From the cell containing the given text, extract its center point as (x, y) coordinate. 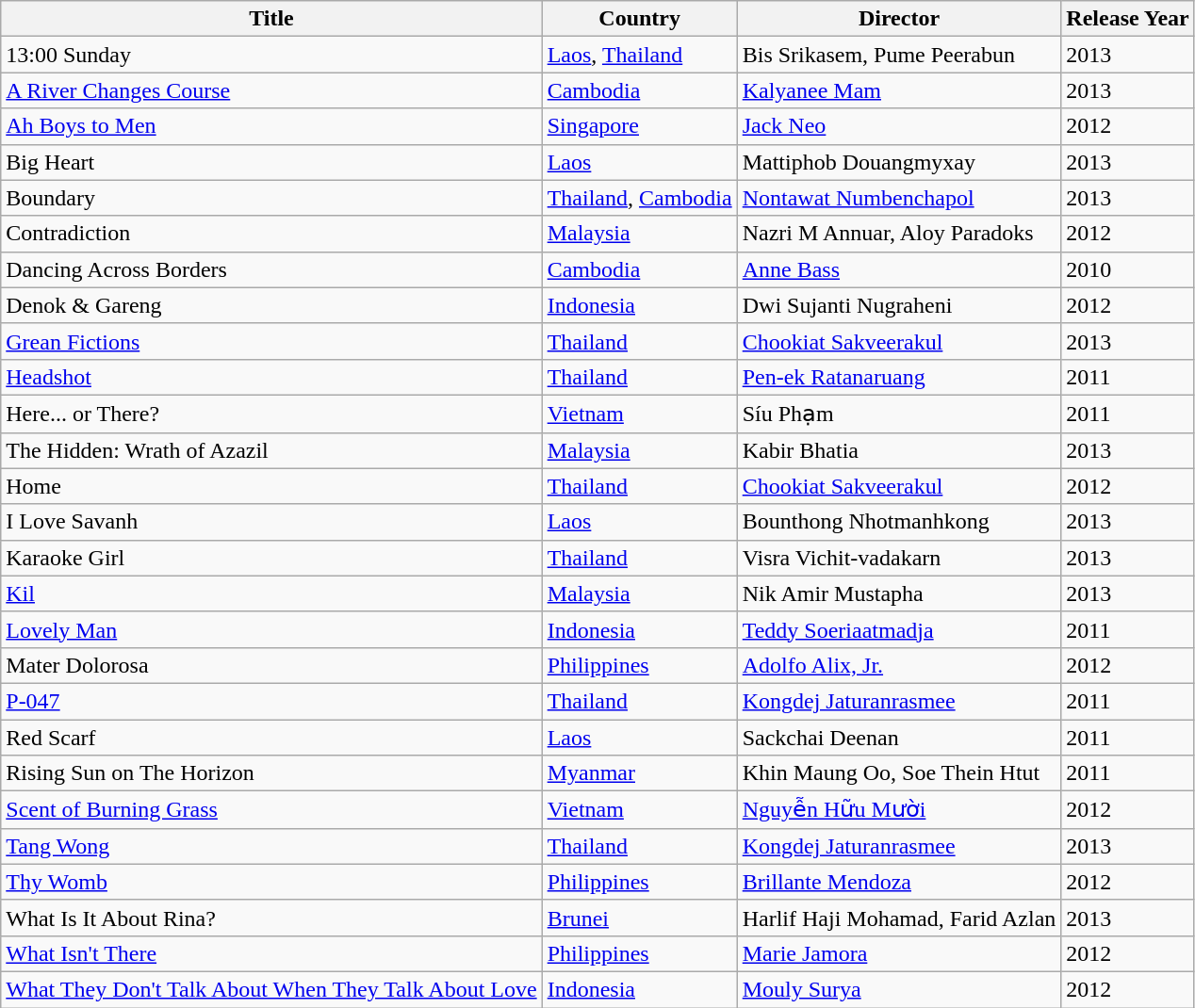
I Love Savanh (271, 522)
Nontawat Numbenchapol (899, 198)
Bounthong Nhotmanhkong (899, 522)
Home (271, 486)
Thailand, Cambodia (639, 198)
Visra Vichit-vadakarn (899, 558)
Laos, Thailand (639, 55)
What They Don't Talk About When They Talk About Love (271, 989)
Kabir Bhatia (899, 450)
Karaoke Girl (271, 558)
Síu Phạm (899, 414)
The Hidden: Wrath of Azazil (271, 450)
Director (899, 19)
Red Scarf (271, 738)
Adolfo Alix, Jr. (899, 665)
Headshot (271, 377)
13:00 Sunday (271, 55)
Brunei (639, 918)
What Is It About Rina? (271, 918)
Lovely Man (271, 629)
Teddy Soeriaatmadja (899, 629)
Khin Maung Oo, Soe Thein Htut (899, 773)
Mouly Surya (899, 989)
Pen-ek Ratanaruang (899, 377)
Big Heart (271, 162)
Rising Sun on The Horizon (271, 773)
Grean Fictions (271, 341)
Boundary (271, 198)
Kalyanee Mam (899, 90)
Singapore (639, 126)
Mater Dolorosa (271, 665)
Contradiction (271, 234)
Mattiphob Douangmyxay (899, 162)
2010 (1127, 269)
Nik Amir Mustapha (899, 593)
Brillante Mendoza (899, 882)
A River Changes Course (271, 90)
Sackchai Deenan (899, 738)
Harlif Haji Mohamad, Farid Azlan (899, 918)
Tang Wong (271, 846)
Title (271, 19)
Jack Neo (899, 126)
Bis Srikasem, Pume Peerabun (899, 55)
Nazri M Annuar, Aloy Paradoks (899, 234)
Denok & Gareng (271, 305)
P-047 (271, 701)
Release Year (1127, 19)
Scent of Burning Grass (271, 810)
Myanmar (639, 773)
What Isn't There (271, 953)
Dancing Across Borders (271, 269)
Marie Jamora (899, 953)
Anne Bass (899, 269)
Here... or There? (271, 414)
Kil (271, 593)
Dwi Sujanti Nugraheni (899, 305)
Nguyễn Hữu Mười (899, 810)
Ah Boys to Men (271, 126)
Country (639, 19)
Thy Womb (271, 882)
